Pinpoint the cell where the given text exists, returning its [X, Y] midpoint coordinate. 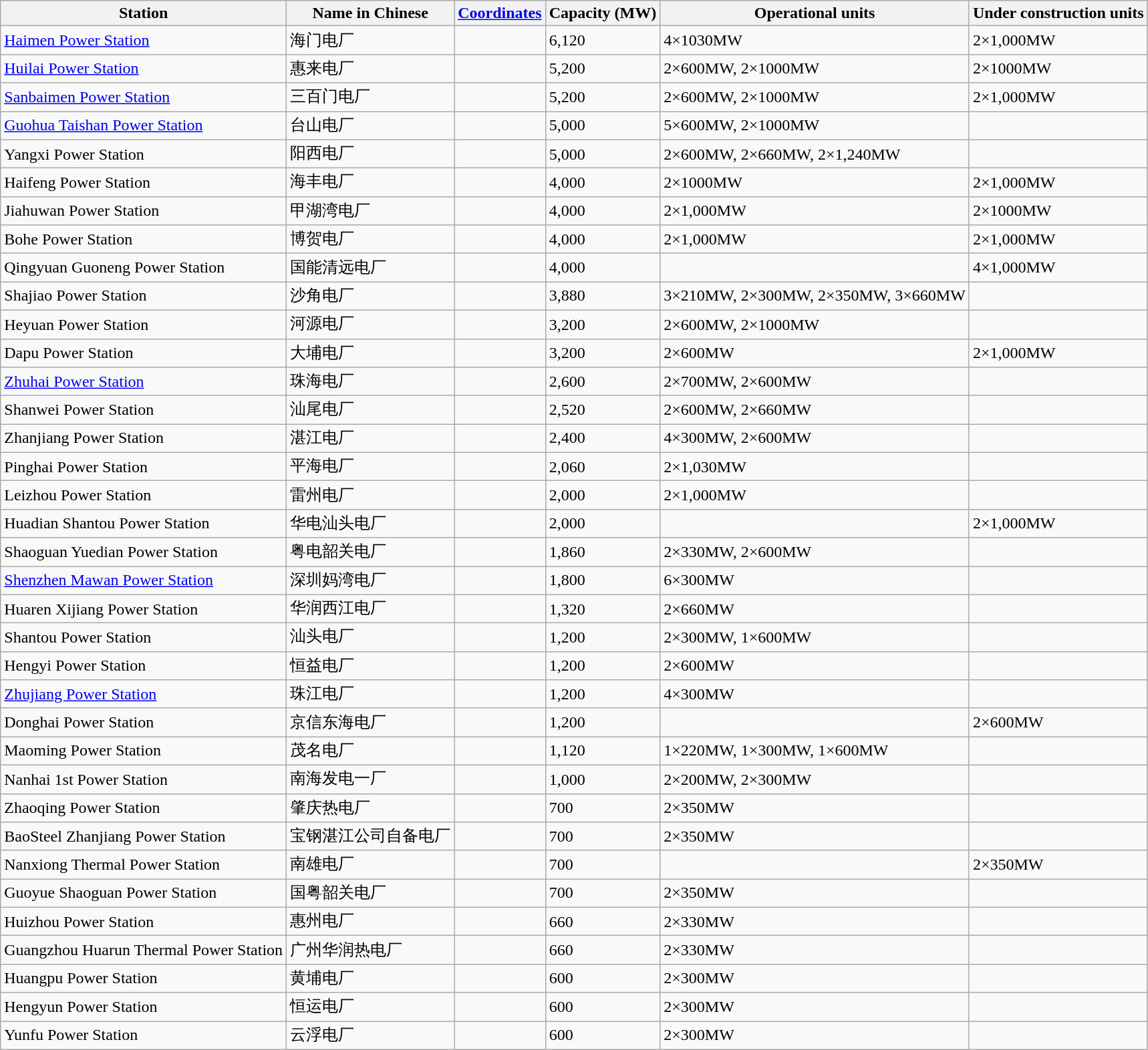
肇庆热电厂 [370, 808]
京信东海电厂 [370, 723]
Qingyuan Guoneng Power Station [144, 267]
广州华润热电厂 [370, 950]
Yangxi Power Station [144, 154]
2,520 [603, 410]
3×210MW, 2×300MW, 2×350MW, 3×660MW [815, 297]
2×600MW, 2×660MW [815, 410]
4×300MW [815, 695]
2,060 [603, 466]
恒运电厂 [370, 1007]
Zhanjiang Power Station [144, 438]
博贺电厂 [370, 239]
Huilai Power Station [144, 68]
Maoming Power Station [144, 751]
Nanxiong Thermal Power Station [144, 864]
Zhujiang Power Station [144, 695]
1,120 [603, 751]
宝钢湛江公司自备电厂 [370, 836]
惠州电厂 [370, 922]
Heyuan Power Station [144, 325]
Pinghai Power Station [144, 466]
Sanbaimen Power Station [144, 98]
Shaoguan Yuedian Power Station [144, 552]
粤电韶关电厂 [370, 552]
Name in Chinese [370, 13]
1,000 [603, 779]
平海电厂 [370, 466]
Station [144, 13]
Haimen Power Station [144, 40]
云浮电厂 [370, 1035]
Hengyi Power Station [144, 665]
湛江电厂 [370, 438]
Huizhou Power Station [144, 922]
2,400 [603, 438]
2×600MW, 2×660MW, 2×1,240MW [815, 154]
3,880 [603, 297]
1,800 [603, 581]
沙角电厂 [370, 297]
Under construction units [1058, 13]
Donghai Power Station [144, 723]
Coordinates [500, 13]
国粤韶关电厂 [370, 894]
2,600 [603, 382]
2×330MW, 2×600MW [815, 552]
深圳妈湾电厂 [370, 581]
Zhaoqing Power Station [144, 808]
南雄电厂 [370, 864]
2×200MW, 2×300MW [815, 779]
6,120 [603, 40]
雷州电厂 [370, 496]
4×1,000MW [1058, 267]
2×700MW, 2×600MW [815, 382]
1×220MW, 1×300MW, 1×600MW [815, 751]
华润西江电厂 [370, 609]
国能清远电厂 [370, 267]
Shantou Power Station [144, 637]
惠来电厂 [370, 68]
华电汕头电厂 [370, 524]
4×1030MW [815, 40]
Operational units [815, 13]
Capacity (MW) [603, 13]
甲湖湾电厂 [370, 211]
Nanhai 1st Power Station [144, 779]
黄埔电厂 [370, 978]
大埔电厂 [370, 353]
恒益电厂 [370, 665]
Huangpu Power Station [144, 978]
阳西电厂 [370, 154]
Huadian Shantou Power Station [144, 524]
Bohe Power Station [144, 239]
Hengyun Power Station [144, 1007]
Shenzhen Mawan Power Station [144, 581]
Leizhou Power Station [144, 496]
汕尾电厂 [370, 410]
Zhuhai Power Station [144, 382]
汕头电厂 [370, 637]
三百门电厂 [370, 98]
5×600MW, 2×1000MW [815, 126]
Jiahuwan Power Station [144, 211]
台山电厂 [370, 126]
Dapu Power Station [144, 353]
海丰电厂 [370, 183]
珠海电厂 [370, 382]
河源电厂 [370, 325]
Guohua Taishan Power Station [144, 126]
海门电厂 [370, 40]
Yunfu Power Station [144, 1035]
4×300MW, 2×600MW [815, 438]
1,860 [603, 552]
Haifeng Power Station [144, 183]
2×660MW [815, 609]
BaoSteel Zhanjiang Power Station [144, 836]
2×1,030MW [815, 466]
Guoyue Shaoguan Power Station [144, 894]
2×300MW, 1×600MW [815, 637]
Huaren Xijiang Power Station [144, 609]
南海发电一厂 [370, 779]
1,320 [603, 609]
茂名电厂 [370, 751]
Shajiao Power Station [144, 297]
Guangzhou Huarun Thermal Power Station [144, 950]
Shanwei Power Station [144, 410]
珠江电厂 [370, 695]
6×300MW [815, 581]
